From the cell containing the given text, extract its center point as (X, Y) coordinate. 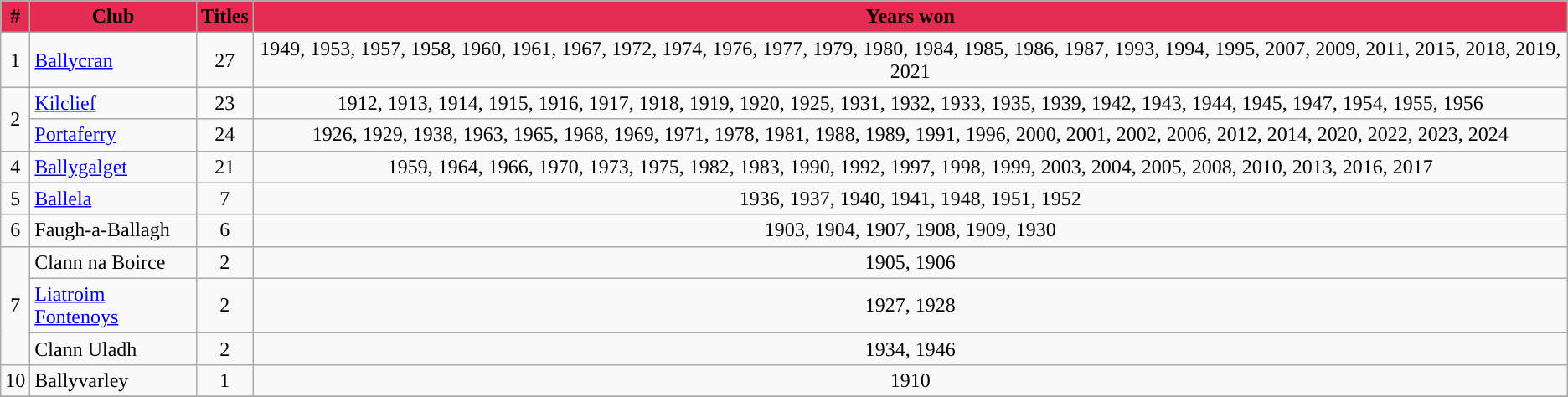
1903, 1904, 1907, 1908, 1909, 1930 (910, 230)
Years won (910, 17)
Liatroim Fontenoys (114, 305)
Ballela (114, 198)
Portaferry (114, 135)
1959, 1964, 1966, 1970, 1973, 1975, 1982, 1983, 1990, 1992, 1997, 1998, 1999, 2003, 2004, 2005, 2008, 2010, 2013, 2016, 2017 (910, 167)
Titles (224, 17)
27 (224, 60)
1912, 1913, 1914, 1915, 1916, 1917, 1918, 1919, 1920, 1925, 1931, 1932, 1933, 1935, 1939, 1942, 1943, 1944, 1945, 1947, 1954, 1955, 1956 (910, 103)
1936, 1937, 1940, 1941, 1948, 1951, 1952 (910, 198)
1910 (910, 380)
# (15, 17)
10 (15, 380)
1905, 1906 (910, 262)
1927, 1928 (910, 305)
5 (15, 198)
Ballygalget (114, 167)
Clann na Boirce (114, 262)
23 (224, 103)
21 (224, 167)
1934, 1946 (910, 348)
Club (114, 17)
Ballycran (114, 60)
Faugh-a-Ballagh (114, 230)
Kilclief (114, 103)
Clann Uladh (114, 348)
1926, 1929, 1938, 1963, 1965, 1968, 1969, 1971, 1978, 1981, 1988, 1989, 1991, 1996, 2000, 2001, 2002, 2006, 2012, 2014, 2020, 2022, 2023, 2024 (910, 135)
4 (15, 167)
24 (224, 135)
Ballyvarley (114, 380)
